Output the (X, Y) coordinate of the center of the cell containing the given text.  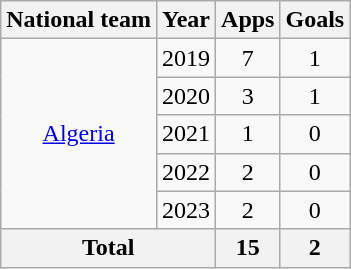
2019 (186, 58)
Apps (248, 20)
7 (248, 58)
National team (79, 20)
Algeria (79, 134)
2020 (186, 96)
Goals (315, 20)
3 (248, 96)
2023 (186, 210)
15 (248, 248)
2021 (186, 134)
Year (186, 20)
Total (108, 248)
2022 (186, 172)
